Search for the cell housing the specified text and yield its (X, Y) center coordinate. 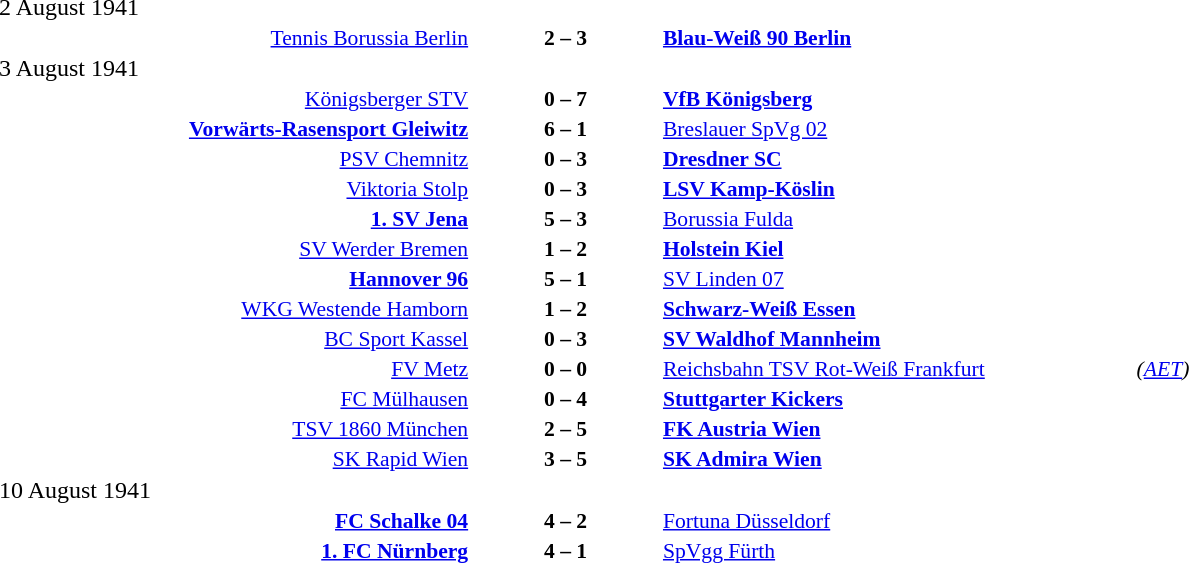
Dresdner SC (897, 159)
Borussia Fulda (897, 219)
5 – 1 (566, 279)
FK Austria Wien (897, 429)
Schwarz-Weiß Essen (897, 309)
4 – 2 (566, 520)
Breslauer SpVg 02 (897, 129)
2 – 5 (566, 429)
0 – 0 (566, 369)
5 – 3 (566, 219)
Blau-Weiß 90 Berlin (897, 38)
LSV Kamp-Köslin (897, 189)
6 – 1 (566, 129)
VfB Königsberg (897, 99)
SK Admira Wien (897, 459)
Holstein Kiel (897, 249)
0 – 7 (566, 99)
3 – 5 (566, 459)
SV Linden 07 (897, 279)
2 – 3 (566, 38)
Fortuna Düsseldorf (897, 520)
Stuttgarter Kickers (897, 399)
SV Waldhof Mannheim (897, 339)
Reichsbahn TSV Rot-Weiß Frankfurt (897, 369)
0 – 4 (566, 399)
